Extract the (X, Y) coordinate from the center of the cell holding the provided text.  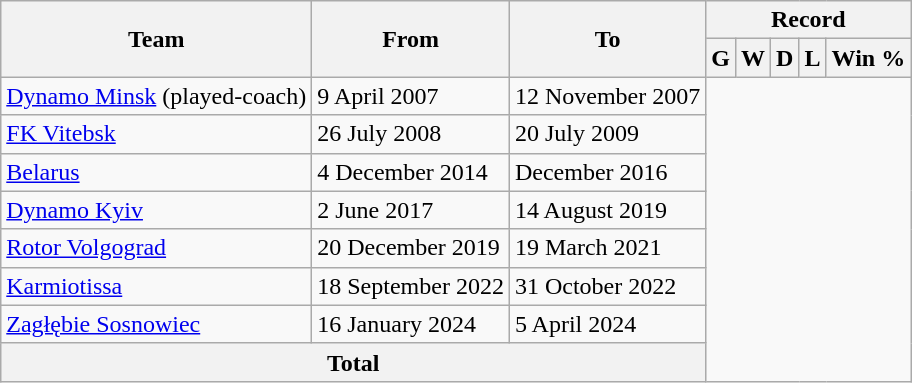
14 August 2019 (607, 210)
20 July 2009 (607, 134)
Zagłębie Sosnowiec (156, 324)
4 December 2014 (411, 172)
Record (808, 20)
G (721, 58)
Dynamo Kyiv (156, 210)
W (754, 58)
20 December 2019 (411, 248)
To (607, 39)
19 March 2021 (607, 248)
Dynamo Minsk (played-coach) (156, 96)
FK Vitebsk (156, 134)
16 January 2024 (411, 324)
Team (156, 39)
Win % (868, 58)
12 November 2007 (607, 96)
D (785, 58)
2 June 2017 (411, 210)
Karmiotissa (156, 286)
From (411, 39)
18 September 2022 (411, 286)
December 2016 (607, 172)
Total (354, 362)
26 July 2008 (411, 134)
Belarus (156, 172)
9 April 2007 (411, 96)
L (812, 58)
5 April 2024 (607, 324)
Rotor Volgograd (156, 248)
31 October 2022 (607, 286)
